From the cell containing the given text, extract its center point as (X, Y) coordinate. 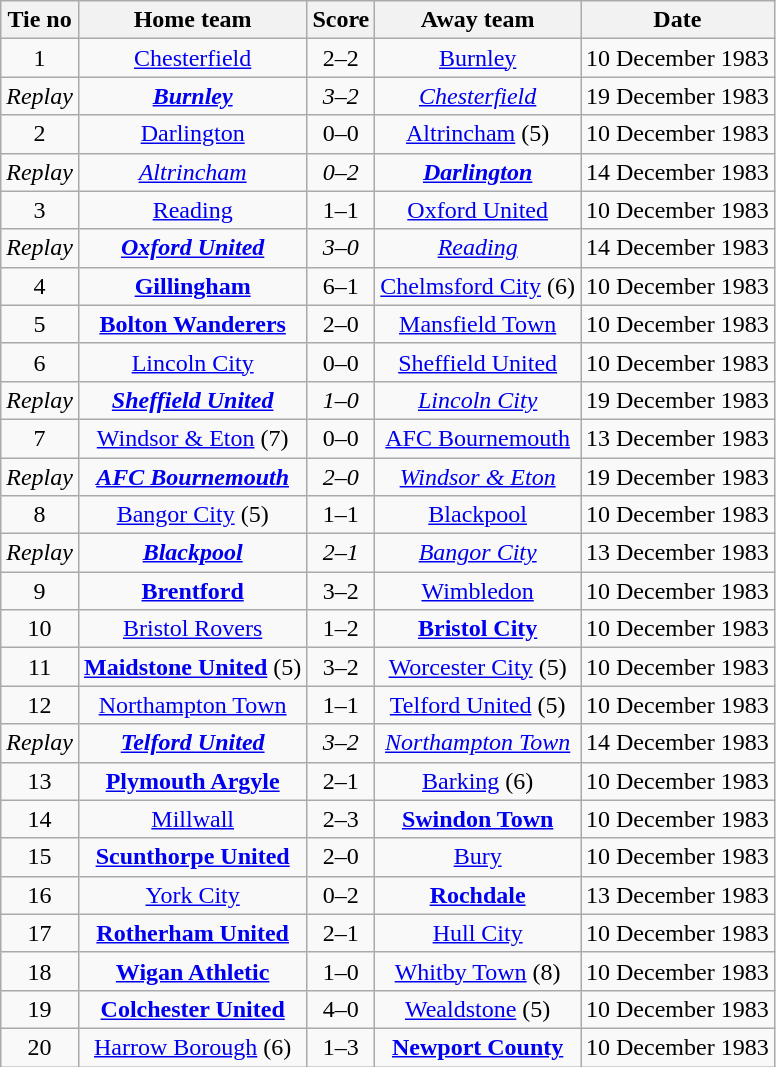
Maidstone United (5) (192, 667)
Chelmsford City (6) (478, 286)
Rotherham United (192, 933)
Wealdstone (5) (478, 1009)
15 (40, 857)
1 (40, 58)
Whitby Town (8) (478, 971)
Worcester City (5) (478, 667)
Barking (6) (478, 781)
9 (40, 591)
18 (40, 971)
4–0 (341, 1009)
3–0 (341, 248)
6 (40, 362)
Hull City (478, 933)
20 (40, 1047)
5 (40, 324)
2–3 (341, 819)
Wimbledon (478, 591)
Mansfield Town (478, 324)
Bristol Rovers (192, 629)
Scunthorpe United (192, 857)
Altrincham (192, 172)
Home team (192, 20)
Bangor City (478, 553)
7 (40, 438)
Date (677, 20)
13 (40, 781)
Bury (478, 857)
Millwall (192, 819)
19 (40, 1009)
Windsor & Eton (7) (192, 438)
Score (341, 20)
Harrow Borough (6) (192, 1047)
17 (40, 933)
Gillingham (192, 286)
Brentford (192, 591)
8 (40, 515)
Telford United (192, 743)
Telford United (5) (478, 705)
Windsor & Eton (478, 477)
Tie no (40, 20)
2 (40, 134)
3 (40, 210)
Newport County (478, 1047)
12 (40, 705)
Altrincham (5) (478, 134)
York City (192, 895)
Swindon Town (478, 819)
6–1 (341, 286)
Bristol City (478, 629)
Plymouth Argyle (192, 781)
Away team (478, 20)
Bangor City (5) (192, 515)
Bolton Wanderers (192, 324)
Wigan Athletic (192, 971)
4 (40, 286)
1–2 (341, 629)
Colchester United (192, 1009)
16 (40, 895)
Rochdale (478, 895)
14 (40, 819)
10 (40, 629)
1–3 (341, 1047)
2–2 (341, 58)
11 (40, 667)
